Output the (x, y) coordinate of the center of the cell containing the given text.  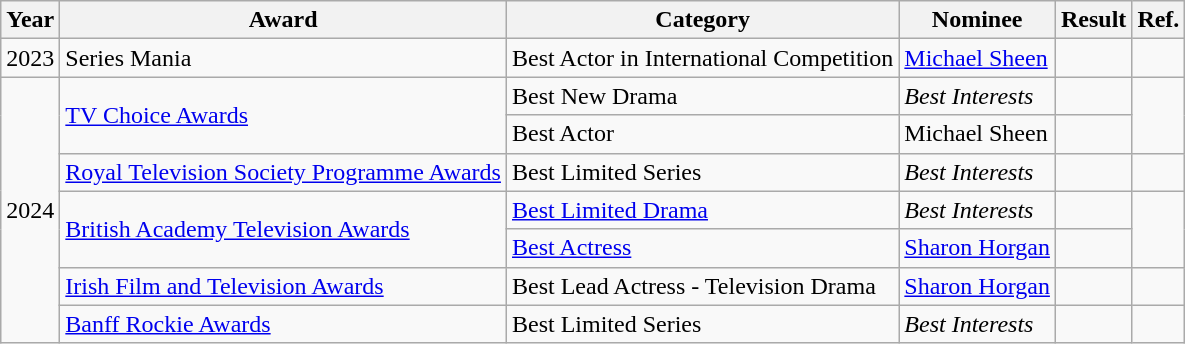
Royal Television Society Programme Awards (284, 172)
Nominee (978, 20)
Result (1093, 20)
Best Lead Actress - Television Drama (702, 286)
Category (702, 20)
Best New Drama (702, 96)
Best Limited Drama (702, 210)
Best Actress (702, 248)
Best Actor in International Competition (702, 58)
TV Choice Awards (284, 115)
Ref. (1158, 20)
2024 (30, 210)
Best Actor (702, 134)
British Academy Television Awards (284, 229)
Year (30, 20)
Series Mania (284, 58)
2023 (30, 58)
Award (284, 20)
Banff Rockie Awards (284, 324)
Irish Film and Television Awards (284, 286)
